Output the (X, Y) coordinate of the center of the cell containing the given text.  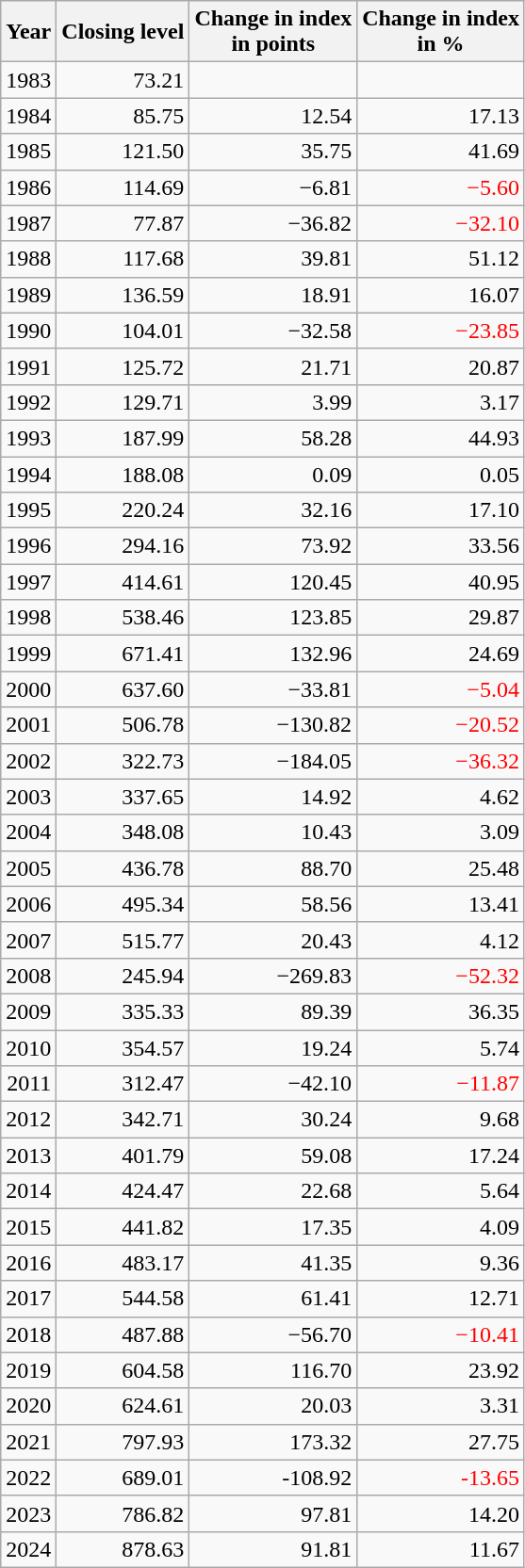
41.35 (273, 1263)
−36.32 (441, 761)
441.82 (123, 1227)
−130.82 (273, 725)
12.54 (273, 116)
495.34 (123, 904)
20.87 (441, 366)
−184.05 (273, 761)
2013 (28, 1156)
1993 (28, 438)
1986 (28, 187)
−20.52 (441, 725)
483.17 (123, 1263)
5.74 (441, 1048)
59.08 (273, 1156)
2016 (28, 1263)
1983 (28, 80)
123.85 (273, 618)
116.70 (273, 1370)
44.93 (441, 438)
173.32 (273, 1442)
797.93 (123, 1442)
117.68 (123, 259)
−32.10 (441, 223)
322.73 (123, 761)
−33.81 (273, 689)
689.01 (123, 1478)
2011 (28, 1084)
2007 (28, 940)
85.75 (123, 116)
125.72 (123, 366)
3.31 (441, 1406)
538.46 (123, 618)
−52.32 (441, 976)
2006 (28, 904)
132.96 (273, 654)
786.82 (123, 1513)
2018 (28, 1334)
878.63 (123, 1549)
33.56 (441, 546)
2005 (28, 868)
29.87 (441, 618)
1988 (28, 259)
245.94 (123, 976)
Year (28, 32)
21.71 (273, 366)
77.87 (123, 223)
1987 (28, 223)
3.17 (441, 402)
32.16 (273, 510)
1990 (28, 331)
604.58 (123, 1370)
2015 (28, 1227)
3.99 (273, 402)
487.88 (123, 1334)
1991 (28, 366)
1989 (28, 295)
58.28 (273, 438)
120.45 (273, 582)
−10.41 (441, 1334)
2021 (28, 1442)
25.48 (441, 868)
61.41 (273, 1299)
20.03 (273, 1406)
Change in indexin % (441, 32)
1985 (28, 152)
4.62 (441, 797)
348.08 (123, 832)
12.71 (441, 1299)
97.81 (273, 1513)
14.92 (273, 797)
14.20 (441, 1513)
−269.83 (273, 976)
136.59 (123, 295)
414.61 (123, 582)
17.13 (441, 116)
2002 (28, 761)
−56.70 (273, 1334)
1999 (28, 654)
−23.85 (441, 331)
23.92 (441, 1370)
9.36 (441, 1263)
294.16 (123, 546)
424.47 (123, 1191)
Closing level (123, 32)
88.70 (273, 868)
73.92 (273, 546)
0.09 (273, 474)
401.79 (123, 1156)
36.35 (441, 1011)
1992 (28, 402)
637.60 (123, 689)
11.67 (441, 1549)
Change in indexin points (273, 32)
624.61 (123, 1406)
335.33 (123, 1011)
3.09 (441, 832)
17.10 (441, 510)
1997 (28, 582)
20.43 (273, 940)
2009 (28, 1011)
-13.65 (441, 1478)
2004 (28, 832)
121.50 (123, 152)
1995 (28, 510)
30.24 (273, 1120)
58.56 (273, 904)
104.01 (123, 331)
2008 (28, 976)
10.43 (273, 832)
187.99 (123, 438)
129.71 (123, 402)
1996 (28, 546)
73.21 (123, 80)
2020 (28, 1406)
−5.04 (441, 689)
2019 (28, 1370)
−36.82 (273, 223)
2000 (28, 689)
2023 (28, 1513)
220.24 (123, 510)
9.68 (441, 1120)
−5.60 (441, 187)
188.08 (123, 474)
1984 (28, 116)
436.78 (123, 868)
4.12 (441, 940)
18.91 (273, 295)
2024 (28, 1549)
354.57 (123, 1048)
16.07 (441, 295)
312.47 (123, 1084)
40.95 (441, 582)
671.41 (123, 654)
337.65 (123, 797)
5.64 (441, 1191)
27.75 (441, 1442)
1994 (28, 474)
2001 (28, 725)
-108.92 (273, 1478)
24.69 (441, 654)
342.71 (123, 1120)
51.12 (441, 259)
4.09 (441, 1227)
91.81 (273, 1549)
22.68 (273, 1191)
17.24 (441, 1156)
2012 (28, 1120)
2003 (28, 797)
−42.10 (273, 1084)
−6.81 (273, 187)
19.24 (273, 1048)
0.05 (441, 474)
17.35 (273, 1227)
−11.87 (441, 1084)
2010 (28, 1048)
515.77 (123, 940)
35.75 (273, 152)
1998 (28, 618)
2014 (28, 1191)
114.69 (123, 187)
41.69 (441, 152)
39.81 (273, 259)
89.39 (273, 1011)
2017 (28, 1299)
544.58 (123, 1299)
506.78 (123, 725)
2022 (28, 1478)
−32.58 (273, 331)
13.41 (441, 904)
